Scan for the cell matching the given text and deliver its [X, Y] coordinate at center. 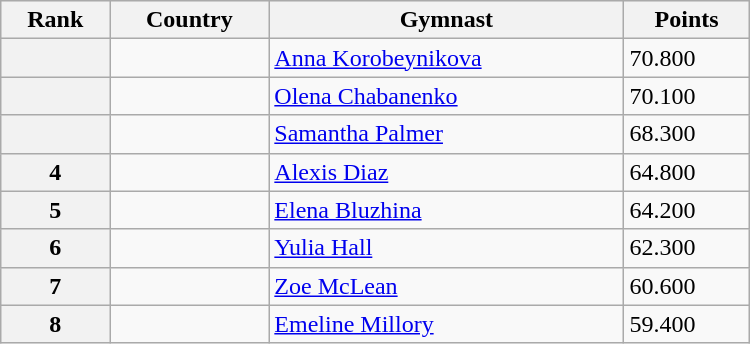
Alexis Diaz [446, 172]
8 [56, 324]
6 [56, 248]
62.300 [686, 248]
Zoe McLean [446, 286]
Anna Korobeynikova [446, 58]
Samantha Palmer [446, 134]
60.600 [686, 286]
68.300 [686, 134]
Emeline Millory [446, 324]
64.200 [686, 210]
70.800 [686, 58]
Points [686, 20]
Yulia Hall [446, 248]
5 [56, 210]
Elena Bluzhina [446, 210]
Olena Chabanenko [446, 96]
64.800 [686, 172]
70.100 [686, 96]
Rank [56, 20]
4 [56, 172]
Country [190, 20]
59.400 [686, 324]
7 [56, 286]
Gymnast [446, 20]
